Return (X, Y) of the center of cell containing provided text 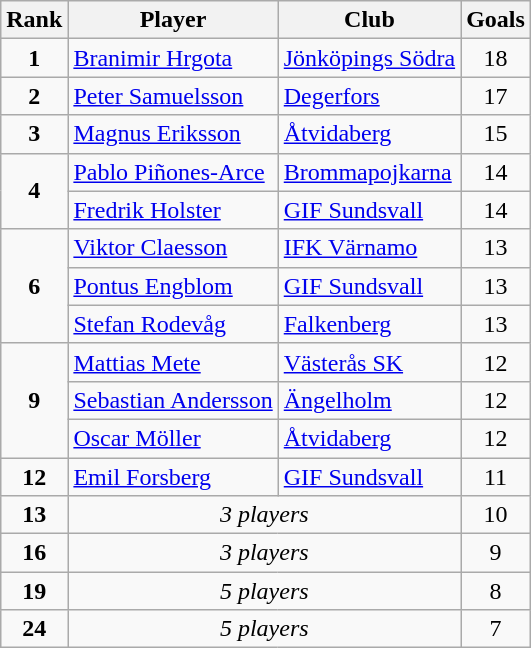
16 (34, 553)
24 (34, 629)
15 (496, 134)
Magnus Eriksson (173, 134)
19 (34, 591)
Club (369, 20)
11 (496, 477)
Rank (34, 20)
10 (496, 515)
Fredrik Holster (173, 210)
Peter Samuelsson (173, 96)
Emil Forsberg (173, 477)
Västerås SK (369, 362)
Mattias Mete (173, 362)
17 (496, 96)
Pontus Engblom (173, 286)
18 (496, 58)
Brommapojkarna (369, 172)
Oscar Möller (173, 438)
3 (34, 134)
IFK Värnamo (369, 248)
Stefan Rodevåg (173, 324)
Pablo Piñones-Arce (173, 172)
Degerfors (369, 96)
Goals (496, 20)
Jönköpings Södra (369, 58)
Ängelholm (369, 400)
2 (34, 96)
4 (34, 191)
Falkenberg (369, 324)
Sebastian Andersson (173, 400)
6 (34, 286)
Viktor Claesson (173, 248)
Player (173, 20)
8 (496, 591)
7 (496, 629)
Branimir Hrgota (173, 58)
1 (34, 58)
